Locate the cell with the specified text and output its [x, y] center coordinate. 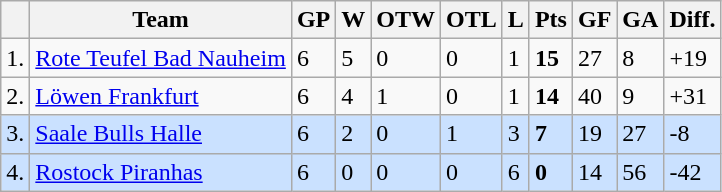
L [516, 20]
8 [640, 58]
2. [16, 96]
Rote Teufel Bad Nauheim [161, 58]
3 [516, 134]
56 [640, 172]
2 [354, 134]
40 [594, 96]
Pts [550, 20]
15 [550, 58]
4. [16, 172]
OTW [406, 20]
Saale Bulls Halle [161, 134]
5 [354, 58]
+19 [692, 58]
GP [313, 20]
7 [550, 134]
Diff. [692, 20]
3. [16, 134]
Löwen Frankfurt [161, 96]
GA [640, 20]
1. [16, 58]
Team [161, 20]
19 [594, 134]
OTL [472, 20]
+31 [692, 96]
-42 [692, 172]
9 [640, 96]
GF [594, 20]
Rostock Piranhas [161, 172]
-8 [692, 134]
4 [354, 96]
W [354, 20]
